From the cell containing the given text, extract its center point as [X, Y] coordinate. 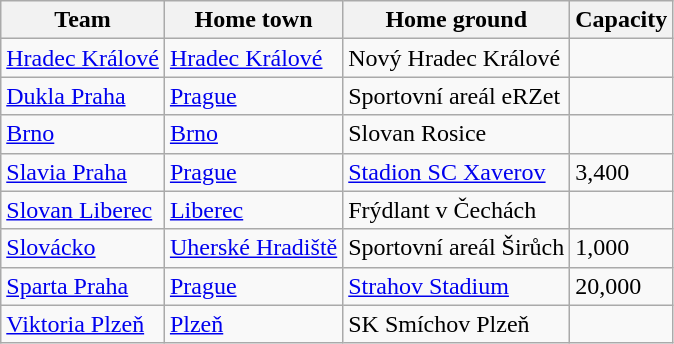
SK Smíchov Plzeň [456, 324]
Slovan Liberec [83, 210]
Dukla Praha [83, 96]
Sportovní areál eRZet [456, 96]
Viktoria Plzeň [83, 324]
Team [83, 20]
Liberec [253, 210]
Slovácko [83, 248]
Plzeň [253, 324]
Home ground [456, 20]
Slovan Rosice [456, 134]
Slavia Praha [83, 172]
Sparta Praha [83, 286]
1,000 [622, 248]
Stadion SC Xaverov [456, 172]
Frýdlant v Čechách [456, 210]
20,000 [622, 286]
Nový Hradec Králové [456, 58]
Uherské Hradiště [253, 248]
Capacity [622, 20]
3,400 [622, 172]
Strahov Stadium [456, 286]
Sportovní areál Širůch [456, 248]
Home town [253, 20]
